Capture the cell that displays the provided text and extract its [x, y] central coordinate. 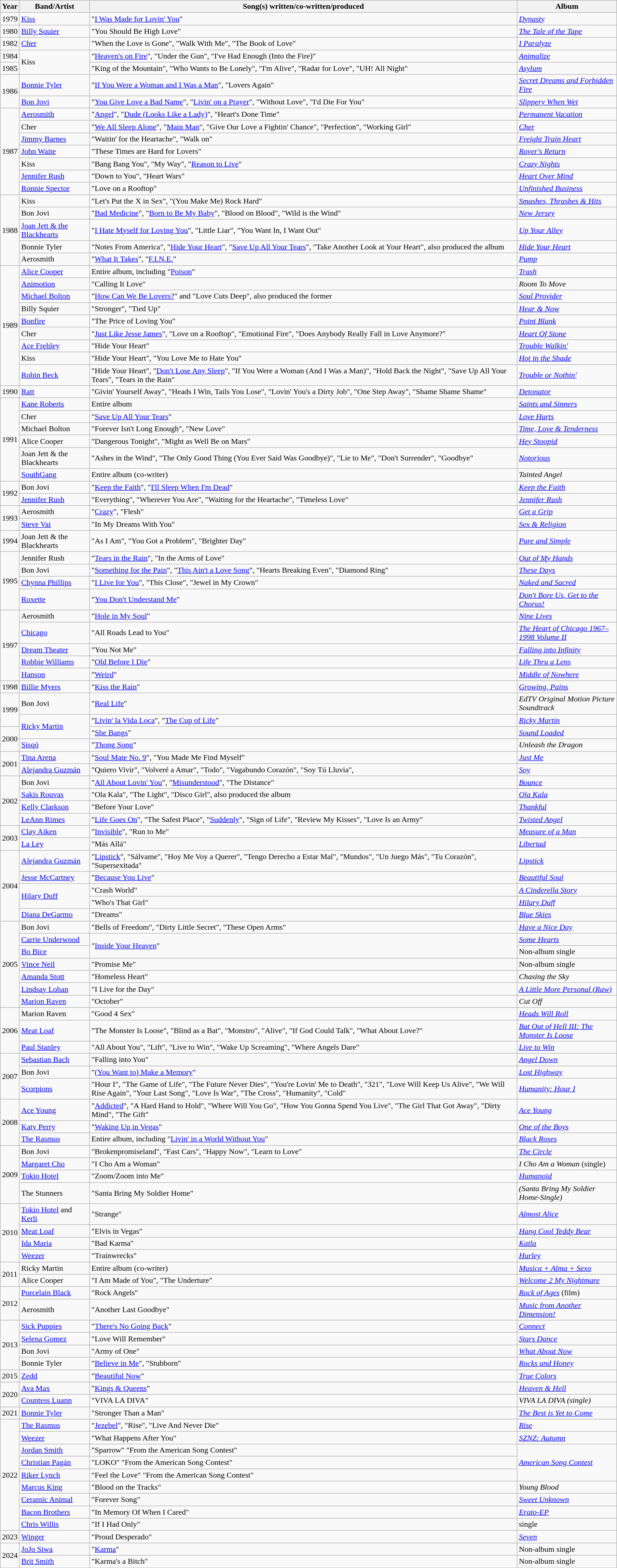
"Jezebel", "Rise", "Live And Never Die" [303, 1425]
Welcome 2 My Nightmare [567, 1281]
Smashes, Thrashes & Hits [567, 201]
2012 [10, 1303]
"Bad Medicine", "Born to Be My Baby", "Blood on Blood", "Wild is the Wind" [303, 213]
Permanent Vacation [567, 114]
1994 [10, 541]
"Addicted", "A Hard Hand to Hold", "Where Will You Go", "How You Gonna Spend You Live", "The Girl That Got Away", "Dirty Mind", "The Gift" [303, 1110]
"Keep the Faith", "I'll Sleep When I'm Dead" [303, 487]
Young Blood [567, 1487]
1987 [10, 151]
The Heart of Chicago 1967–1998 Volume II [567, 633]
"King of the Mountain", "Who Wants to Be Lonely", "I'm Alive", "Radar for Love", "UH! All Night" [303, 68]
Cut Off [567, 1001]
Freight Train Heart [567, 139]
"You Give Love a Bad Name", "Livin' on a Prayer", "Without Love", "I'd Die For You" [303, 102]
Soy [567, 770]
"How Can We Be Lovers?" and "Love Cuts Deep", also produced the former [303, 296]
Heaven & Hell [567, 1388]
"I Was Made for Lovin' You" [303, 19]
Roxette [55, 599]
Have a Nice Day [567, 927]
Hurley [567, 1256]
Ratt [55, 392]
These Days [567, 570]
VIVA LA DIVA (single) [567, 1401]
Soul Provider [567, 296]
2002 [10, 801]
SouthGang [55, 475]
"Kiss the Rain" [303, 687]
"The Price of Loving You" [303, 321]
Porcelain Black [55, 1293]
"Hide Your Heart", "You Love Me to Hate You" [303, 358]
"Who's That Girl" [303, 902]
"Livin' la Vida Loca", "The Cup of Life" [303, 720]
Room To Move [567, 284]
"I Am Made of You", "The Underture" [303, 1281]
"She Bangs" [303, 733]
Dream Theater [55, 650]
What About Now [567, 1351]
"Falling into You" [303, 1060]
Middle of Nowhere [567, 674]
Jordan Smith [55, 1450]
Kelly Clarkson [55, 807]
single [567, 1524]
"Forever Isn't Long Enough", "New Love" [303, 429]
Just Me [567, 757]
Get a Grip [567, 512]
Unfinished Business [567, 189]
Lost Highway [567, 1072]
Scorpions [55, 1089]
Entire album [303, 404]
"All Roads Lead to You" [303, 633]
Hide Your Heart [567, 247]
John Waite [55, 151]
Bat Out of Hell III: The Monster Is Loose [567, 1030]
"All About Lovin' You", "Misunderstood", "The Distance" [303, 782]
Trouble Walkin' [567, 346]
"Feel the Love" "From the American Song Contest" [303, 1475]
"Zoom/Zoom into Me" [303, 1176]
Humanity: Hour I [567, 1089]
Sisqó [55, 745]
Don't Bore Us, Get to the Chorus! [567, 599]
"Promise Me" [303, 964]
Unleash the Dragon [567, 745]
1992 [10, 493]
Song(s) written/co-written/produced [303, 7]
Sick Puppies [55, 1326]
I Cho Am a Woman (single) [567, 1164]
Year [10, 7]
"Quiero Vivir", "Volveré a Amar", "Todo", "Vagabundo Corazón", "Soy Tú Lluvia", [303, 770]
"Believe in Me", "Stubborn" [303, 1363]
"Elvis in Vegas" [303, 1231]
Heart Over Mind [567, 176]
Sweet Unknown [567, 1500]
A Cinderella Story [567, 890]
2007 [10, 1076]
Sex & Religion [567, 524]
Riker Lynch [55, 1475]
Paul Stanley [55, 1047]
"Love Will Remember" [303, 1339]
Vince Neil [55, 964]
Ava Max [55, 1388]
"In Memory Of When I Cared" [303, 1512]
"Because You Live" [303, 878]
Steve Vai [55, 524]
"The Monster Is Loose", "Blind as a Bat", "Monstro", "Alive", "If God Could Talk", "What About Love?" [303, 1030]
"In My Dreams With You" [303, 524]
"When the Love is Gone", "Walk With Me", "The Book of Love" [303, 44]
Robbie Williams [55, 662]
Chicago [55, 633]
"All About You", "Lift", "Live to Win", "Wake Up Screaming", "Where Angels Dare" [303, 1047]
2003 [10, 838]
Heart Of Stone [567, 333]
1990 [10, 392]
Hey Stoopid [567, 441]
"Lipstick", "Sálvame", "Hoy Me Voy a Querer", "Tengo Derecho a Estar Mal", "Mundos", "Un Juego Más", "Tu Corazón", "Supersexitada" [303, 861]
Detonator [567, 392]
"I Live for the Day" [303, 989]
Seven [567, 1537]
"Santa Bring My Soldier Home" [303, 1193]
Animalize [567, 56]
"I Cho Am a Woman" [303, 1164]
"Soul Mate No. 9", "You Made Me Find Myself" [303, 757]
New Jersey [567, 213]
Love Hurts [567, 417]
"Karma's a Bitch" [303, 1561]
Sakis Rouvas [55, 794]
2020 [10, 1394]
1979 [10, 19]
The Tale of the Tape [567, 31]
Entire album, including "Livin' in a World Without You" [303, 1139]
Kane Roberts [55, 404]
I Paralyze [567, 44]
2008 [10, 1123]
Diana DeGarmo [55, 915]
2024 [10, 1555]
2009 [10, 1175]
Beautiful Soul [567, 878]
Naked and Sacred [567, 582]
Rock of Ages (film) [567, 1293]
SZNZ: Autumn [567, 1438]
Chasing the Sky [567, 977]
"Karma" [303, 1549]
"Angel", "Dude (Looks Like a Lady)", "Heart's Done Time" [303, 114]
"Brokenpromiseland", "Fast Cars", "Happy Now", "Learn to Love" [303, 1151]
"Rock Angels" [303, 1293]
"Tears in the Rain", "In the Arms of Love" [303, 558]
Hear & Now [567, 309]
"Stronger Than a Man" [303, 1413]
"Bells of Freedom", "Dirty Little Secret", "These Open Arms" [303, 927]
Bacon Brothers [55, 1512]
Lindsay Lohan [55, 989]
2000 [10, 739]
"Kings & Queens" [303, 1388]
"Ashes in the Wind", "The Only Good Thing (You Ever Said Was Goodbye)", "Lie to Me", "Don't Surrender", "Goodbye" [303, 458]
"Waitin' for the Heartache", "Walk on" [303, 139]
Entire album, including "Poison" [303, 272]
Bo Bice [55, 952]
Trouble or Nothin' [567, 375]
EdTV Original Motion Picture Soundtrack [567, 704]
Tina Arena [55, 757]
One of the Boys [567, 1127]
Marcus King [55, 1487]
"I Hate Myself for Loving You", "Little Liar", "You Want In, I Want Out" [303, 230]
Crazy Nights [567, 164]
"If You Were a Woman and I Was a Man", "Lovers Again" [303, 85]
"Ola Kala", "The Light", "Disco Girl", also produced the album [303, 794]
1995 [10, 581]
Falling into Infinity [567, 650]
The Stunners [55, 1193]
Heads Will Roll [567, 1014]
"Everything", "Wherever You Are", "Waiting for the Heartache", "Timeless Love" [303, 499]
Rocks and Honey [567, 1363]
Brit Smith [55, 1561]
Stars Dance [567, 1339]
"Good 4 Sex" [303, 1014]
"Trainwrecks" [303, 1256]
Music from Another Dimension! [567, 1310]
2015 [10, 1376]
Live to Win [567, 1047]
2021 [10, 1413]
Ola Kala [567, 794]
Bounce [567, 782]
"Old Before I Die" [303, 662]
"Save Up All Your Tears" [303, 417]
LeAnn Rimes [55, 819]
Pump [567, 259]
"Invisible", "Run to Me" [303, 832]
Band/Artist [55, 7]
True Colors [567, 1376]
1988 [10, 230]
Up Your Alley [567, 230]
"Army of One" [303, 1351]
2004 [10, 886]
Ronnie Spector [55, 189]
Sebastian Bach [55, 1060]
"Homeless Heart" [303, 977]
Amanda Stott [55, 977]
"Proud Desperado" [303, 1537]
Angel Down [567, 1060]
1991 [10, 440]
Twisted Angel [567, 819]
"Stronger", "Tied Up" [303, 309]
Robin Beck [55, 375]
2001 [10, 764]
Ace Frehley [55, 346]
1993 [10, 518]
American Song Contest [567, 1462]
Black Roses [567, 1139]
Selena Gomez [55, 1339]
"You Should Be High Love" [303, 31]
Blue Skies [567, 915]
Asylum [567, 68]
La Ley [55, 844]
Album [567, 7]
"Just Like Jesse James", "Love on a Rooftop", "Emotional Fire", "Does Anybody Really Fall in Love Anymore?" [303, 333]
"As I Am", "You Got a Problem", "Brighter Day" [303, 541]
"Thong Song" [303, 745]
"Más Allá" [303, 844]
1982 [10, 44]
"Waking Up in Vegas" [303, 1127]
Some Hearts [567, 939]
"VIVA LA DIVA" [303, 1401]
Sound Loaded [567, 733]
Clay Aiken [55, 832]
The Circle [567, 1151]
"You Not Me" [303, 650]
Margaret Cho [55, 1164]
"I Live for You", "This Close", "Jewel in My Crown" [303, 582]
Katla [567, 1243]
"We All Sleep Alone", "Main Man", "Give Our Love a Fightin' Chance", "Perfection", "Working Girl" [303, 126]
Humanoid [567, 1176]
"Strange" [303, 1214]
1986 [10, 91]
Rover's Return [567, 151]
Slippery When Wet [567, 102]
"If I Had Only" [303, 1524]
Christian Pagán [55, 1462]
"You Don't Understand Me" [303, 599]
Ceramic Animal [55, 1500]
Winger [55, 1537]
"Beautiful Now" [303, 1376]
1998 [10, 687]
Notorious [567, 458]
"Dreams" [303, 915]
Secret Dreams and Forbidden Fire [567, 85]
Life Thru a Lens [567, 662]
"Bad Karma" [303, 1243]
"Another Last Goodbye" [303, 1310]
"LOKO" "From the American Song Contest" [303, 1462]
Billie Myers [55, 687]
Trash [567, 272]
1984 [10, 56]
Musica + Alma + Sexo [567, 1268]
Thankful [567, 807]
Lipstick [567, 861]
1985 [10, 68]
Measure of a Man [567, 832]
"What It Takes", "F.I.N.E." [303, 259]
"Before Your Love" [303, 807]
"Calling It Love" [303, 284]
Countess Luann [55, 1401]
2005 [10, 964]
"Givin' Yourself Away", "Heads I Win, Tails You Lose", "Lovin' You's a Dirty Job", "One Step Away", "Shame Shame Shame" [303, 392]
Bonfire [55, 321]
Tainted Angel [567, 475]
Animotion [55, 284]
"Crazy", "Flesh" [303, 512]
2023 [10, 1537]
"Let's Put the X in Sex", "(You Make Me) Rock Hard" [303, 201]
Growing, Pains [567, 687]
1980 [10, 31]
Katy Perry [55, 1127]
(Santa Bring My Soldier Home-Single) [567, 1193]
2011 [10, 1274]
"Hide Your Heart" [303, 346]
A Little More Personal (Raw) [567, 989]
Chynna Phillips [55, 582]
1999 [10, 710]
"What Happens After You" [303, 1438]
2006 [10, 1030]
1989 [10, 326]
Time, Love & Tenderness [567, 429]
Hang Cool Teddy Bear [567, 1231]
"Something for the Pain", "This Ain't a Love Song", "Hearts Breaking Even", "Diamond Ring" [303, 570]
Pure and Simple [567, 541]
"Crash World" [303, 890]
2010 [10, 1232]
"Down to You", "Heart Wars" [303, 176]
Out of My Hands [567, 558]
Tokio Hotel [55, 1176]
Almost Alice [567, 1214]
"October" [303, 1001]
"Life Goes On", "The Safest Place", "Suddenly", "Sign of Life", "Review My Kisses", "Love Is an Army" [303, 819]
Connect [567, 1326]
JoJo Siwa [55, 1549]
The Best is Yet to Come [567, 1413]
Libertad [567, 844]
"Weird" [303, 674]
"Heaven's on Fire", "Under the Gun", "I've Had Enough (Into the Fire)" [303, 56]
Keep the Faith [567, 487]
"Bang Bang You", "My Way", "Reason to Live" [303, 164]
"These Times are Hard for Lovers" [303, 151]
Tokio Hotel and Kerli [55, 1214]
Hanson [55, 674]
2022 [10, 1475]
Dynasty [567, 19]
"Blood on the Tracks" [303, 1487]
"Love on a Rooftop" [303, 189]
"Notes From America", "Hide Your Heart", "Save Up All Your Tears", "Take Another Look at Your Heart", also produced the album [303, 247]
"Sparrow" "From the American Song Contest" [303, 1450]
"(You Want to) Make a Memory" [303, 1072]
Zedd [55, 1376]
Point Blank [567, 321]
Hot in the Shade [567, 358]
Rise [567, 1425]
"Real Life" [303, 704]
"Forever Song" [303, 1500]
1997 [10, 645]
Saints and Sinners [567, 404]
Jesse McCartney [55, 878]
Erato-EP [567, 1512]
Ida Maria [55, 1243]
Nine Lives [567, 616]
"Hole in My Soul" [303, 616]
Jimmy Barnes [55, 139]
Carrie Underwood [55, 939]
"Dangerous Tonight", "Might as Well Be on Mars" [303, 441]
"There's No Going Back" [303, 1326]
Chris Willis [55, 1524]
2013 [10, 1345]
"Inside Your Heaven" [303, 946]
